Pinpoint the cell where the given text exists, returning its (x, y) midpoint coordinate. 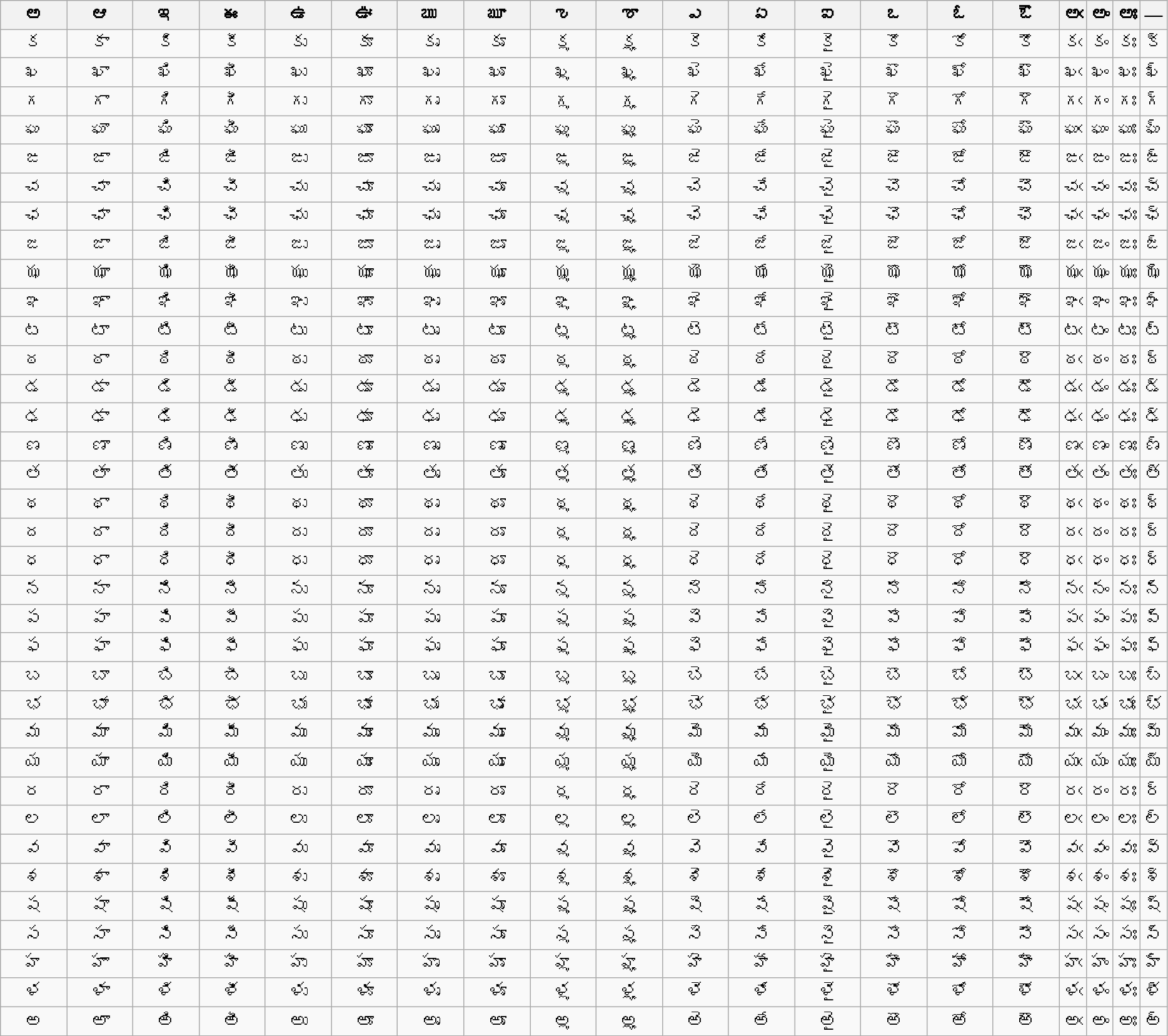
తో (960, 475)
గౌ (1026, 101)
శ్ (1153, 877)
భం (1099, 705)
రీ (232, 792)
భి (166, 705)
షీ (232, 906)
ధూ (365, 561)
జి (166, 245)
ఋ (431, 15)
జే (762, 245)
ధః (1127, 561)
ళూ (365, 992)
భౄ (497, 705)
శి (166, 877)
నౌ (1026, 590)
వ్ (1153, 848)
ఘఁ (1073, 130)
ర్ (1153, 792)
కై (828, 44)
ళౌ (1026, 992)
డౄ (497, 389)
ఏ (762, 15)
సః (1127, 935)
మా (100, 734)
ఘూ (365, 130)
మో (960, 734)
ఠే (762, 360)
ఙె (695, 159)
పఁ (1073, 619)
ఫి (166, 648)
యీ (232, 763)
షౌ (1026, 906)
ఝై (828, 274)
ణొ (894, 446)
లం (1099, 820)
షఁ (1073, 906)
లి (166, 820)
ఱే (762, 1021)
ఊ (365, 15)
భౌ (1026, 705)
టౌ (1026, 331)
ఱు (298, 1021)
ఠౢ (563, 360)
షై (828, 906)
ఫౣ (629, 648)
టౣ (629, 331)
హో (960, 963)
హౄ (497, 963)
థో (960, 504)
డౣ (629, 389)
ణి (166, 446)
రః (1127, 792)
ఫృ (431, 648)
ఞఁ (1073, 303)
మౌ (1026, 734)
రి (166, 792)
డం (1099, 389)
దో (960, 533)
ఛౣ (629, 216)
డే (762, 389)
పె (695, 619)
లఁ (1073, 820)
ఘో (960, 130)
ళం (1099, 992)
ఠొ (894, 360)
ఙృ (431, 159)
హౌ (1026, 963)
తూ (365, 475)
యౌ (1026, 763)
ఢు (298, 418)
దే (762, 533)
హు (298, 963)
ఱి (166, 1021)
ఛై (828, 216)
తొ (894, 475)
ట (34, 331)
ఢి (166, 418)
ఞై (828, 303)
ఙౄ (497, 159)
మః (1127, 734)
మౣ (629, 734)
సా (100, 935)
ఝ (34, 274)
గ్ (1153, 101)
నో (960, 590)
ఢ్ (1153, 418)
ఠె (695, 360)
ఙే (762, 159)
పం (1099, 619)
చృ (431, 188)
హం (1099, 963)
బ (34, 676)
శూ (365, 877)
ఱీ (232, 1021)
ఢొ (894, 418)
బే (762, 676)
సౌ (1026, 935)
శఁ (1073, 877)
లూ (365, 820)
రౄ (497, 792)
ఢో (960, 418)
ఝూ (365, 274)
చీ (232, 188)
ఞృ (431, 303)
ళఁ (1073, 992)
థు (298, 504)
ఉ (298, 15)
హౢ (563, 963)
ఇ (166, 15)
దా (100, 533)
ఱొ (894, 1021)
ఱా (100, 1021)
ళీ (232, 992)
ఙౢ (563, 159)
ఘః (1127, 130)
పి (166, 619)
డౢ (563, 389)
ణం (1099, 446)
ఖౢ (563, 73)
యఁ (1073, 763)
స (34, 935)
ఠూ (365, 360)
ఙో (960, 159)
న్ (1153, 590)
డె (695, 389)
భా (100, 705)
జొ (894, 245)
మం (1099, 734)
ఘే (762, 130)
ళ్ (1153, 992)
శా (100, 877)
లే (762, 820)
నౄ (497, 590)
ఘౌ (1026, 130)
వఁ (1073, 848)
ఝొ (894, 274)
ఱో (960, 1021)
థౄ (497, 504)
జీ (232, 245)
రూ (365, 792)
ఱౣ (629, 1021)
ఢః (1127, 418)
బఁ (1073, 676)
కా (100, 44)
లు (298, 820)
థఁ (1073, 504)
లౄ (497, 820)
ణౄ (497, 446)
భఁ (1073, 705)
ఫీ (232, 648)
జా (100, 245)
గె (695, 101)
ఠు (298, 360)
దౄ (497, 533)
ఱౄ (497, 1021)
ఞౄ (497, 303)
కీ (232, 44)
దృ (431, 533)
ఫై (828, 648)
హా (100, 963)
దౢ (563, 533)
యం (1099, 763)
పై (828, 619)
ఙం (1099, 159)
బౢ (563, 676)
డూ (365, 389)
ఘె (695, 130)
ఖః (1127, 73)
క (34, 44)
జృ (431, 245)
యౣ (629, 763)
ణఁ (1073, 446)
చొ (894, 188)
ఙై (828, 159)
ఘౄ (497, 130)
టె (695, 331)
ఱ (34, 1021)
ళి (166, 992)
రో (960, 792)
షి (166, 906)
జం (1099, 245)
ఛః (1127, 216)
కో (960, 44)
కే (762, 44)
య (34, 763)
జూ (365, 245)
ఢఁ (1073, 418)
హ (34, 963)
తె (695, 475)
సి (166, 935)
యౢ (563, 763)
ఢౢ (563, 418)
చి (166, 188)
ఫో (960, 648)
థం (1099, 504)
లా (100, 820)
కః (1127, 44)
షే (762, 906)
ళొ (894, 992)
టీ (232, 331)
రా (100, 792)
చౣ (629, 188)
దం (1099, 533)
ఒ (894, 15)
కృ (431, 44)
ఱౌ (1026, 1021)
ఖం (1099, 73)
ళౢ (563, 992)
య్ (1153, 763)
నం (1099, 590)
డై (828, 389)
ఢృ (431, 418)
ఞొ (894, 303)
వై (828, 848)
షా (100, 906)
ఘ (34, 130)
ఎ (695, 15)
ఠ్ (1153, 360)
షౣ (629, 906)
సు (298, 935)
ఫే (762, 648)
పౄ (497, 619)
కొ (894, 44)
మృ (431, 734)
ధఁ (1073, 561)
ఞె (695, 303)
బం (1099, 676)
టి (166, 331)
అ (34, 15)
గు (298, 101)
హః (1127, 963)
ఘై (828, 130)
గః (1127, 101)
కౣ (629, 44)
ణూ (365, 446)
కౢ (563, 44)
సూ (365, 935)
నొ (894, 590)
ఝీ (232, 274)
ఢౄ (497, 418)
ఘృ (431, 130)
షు (298, 906)
ఠ (34, 360)
హి (166, 963)
థొ (894, 504)
దః (1127, 533)
ఞౢ (563, 303)
ఛీ (232, 216)
ఛృ (431, 216)
అం (1099, 15)
జఁ (1073, 245)
భొ (894, 705)
భౣ (629, 705)
క్ (1153, 44)
పీ (232, 619)
దై (828, 533)
ఛం (1099, 216)
పూ (365, 619)
ఙఁ (1073, 159)
జై (828, 245)
జౌ (1026, 245)
చౢ (563, 188)
భు (298, 705)
ఘౢ (563, 130)
ఛ్ (1153, 216)
ఝృ (431, 274)
పు (298, 619)
టో (960, 331)
దీ (232, 533)
ల (34, 820)
ణా (100, 446)
ఖి (166, 73)
ఢం (1099, 418)
గూ (365, 101)
మై (828, 734)
శే (762, 877)
కౌ (1026, 44)
ఞః (1127, 303)
ళా (100, 992)
ని (166, 590)
శీ (232, 877)
ఝా (100, 274)
బి (166, 676)
ఝౌ (1026, 274)
ధి (166, 561)
థీ (232, 504)
ఛో (960, 216)
ఱె (695, 1021)
శౄ (497, 877)
ఛ (34, 216)
టే (762, 331)
డః (1127, 389)
చై (828, 188)
కు (298, 44)
పృ (431, 619)
బూ (365, 676)
ఛౢ (563, 216)
స్ (1153, 935)
వౣ (629, 848)
వూ (365, 848)
ద్ (1153, 533)
థ్ (1153, 504)
ళృ (431, 992)
లై (828, 820)
హృ (431, 963)
ప (34, 619)
ఱఁ (1073, 1021)
రై (828, 792)
ఛే (762, 216)
తృ (431, 475)
టా (100, 331)
భూ (365, 705)
ఖౄ (497, 73)
హొ (894, 963)
బొ (894, 676)
థృ (431, 504)
ణః (1127, 446)
రఁ (1073, 792)
ఓ (960, 15)
బ్ (1153, 676)
ఙ్ (1153, 159)
పౣ (629, 619)
ఖ (34, 73)
ఫూ (365, 648)
శౢ (563, 877)
గృ (431, 101)
శృ (431, 877)
టూ (365, 331)
ట్ (1153, 331)
నౢ (563, 590)
ష (34, 906)
టొ (894, 331)
ఞా (100, 303)
ఝఁ (1073, 274)
ళౣ (629, 992)
ఢ (34, 418)
ఙూ (365, 159)
ఖృ (431, 73)
ణౢ (563, 446)
టౄ (497, 331)
థా (100, 504)
మూ (365, 734)
ఱౢ (563, 1021)
నఁ (1073, 590)
మె (695, 734)
నా (100, 590)
ఞ్ (1153, 303)
యు (298, 763)
ఝి (166, 274)
బో (960, 676)
ఖు (298, 73)
మీ (232, 734)
కఁ (1073, 44)
డృ (431, 389)
తఁ (1073, 475)
ధే (762, 561)
కం (1099, 44)
ఱ్ (1153, 1021)
బః (1127, 676)
షె (695, 906)
నె (695, 590)
పో (960, 619)
ఈ (232, 15)
టృ (431, 331)
ఘీ (232, 130)
థౢ (563, 504)
బౌ (1026, 676)
మి (166, 734)
రౌ (1026, 792)
ఢై (828, 418)
పః (1127, 619)
ఱృ (431, 1021)
బు (298, 676)
జౄ (497, 245)
ఱః (1127, 1021)
రే (762, 792)
గి (166, 101)
ఖ్ (1153, 73)
ఖా (100, 73)
దౌ (1026, 533)
ఢా (100, 418)
ఙు (298, 159)
హే (762, 963)
జౢ (563, 245)
ధం (1099, 561)
యొ (894, 763)
ఘి (166, 130)
బా (100, 676)
బృ (431, 676)
యై (828, 763)
లౣ (629, 820)
పౌ (1026, 619)
భో (960, 705)
తై (828, 475)
ళ (34, 992)
శం (1099, 877)
ఫు (298, 648)
ఠః (1127, 360)
శౣ (629, 877)
జు (298, 245)
గం (1099, 101)
రౢ (563, 792)
వృ (431, 848)
ఠీ (232, 360)
ఠై (828, 360)
ఝౣ (629, 274)
బై (828, 676)
ఫొ (894, 648)
ఢె (695, 418)
ౠ (497, 15)
ఖౌ (1026, 73)
తా (100, 475)
పే (762, 619)
వు (298, 848)
తీ (232, 475)
ఞౣ (629, 303)
కూ (365, 44)
సౢ (563, 935)
ఘ్ (1153, 130)
ధ్ (1153, 561)
ఝె (695, 274)
ఙొ (894, 159)
థః (1127, 504)
చౄ (497, 188)
డొ (894, 389)
టఁ (1073, 331)
ణౣ (629, 446)
మొ (894, 734)
— (1153, 15)
చు (298, 188)
ధొ (894, 561)
నూ (365, 590)
ఫ (34, 648)
చే (762, 188)
హూ (365, 963)
ప్ (1153, 619)
ఫౄ (497, 648)
వె (695, 848)
అఁ (1073, 15)
ధె (695, 561)
యౄ (497, 763)
డీ (232, 389)
ఞో (960, 303)
లః (1127, 820)
వః (1127, 848)
ఱం (1099, 1021)
వౄ (497, 848)
వో (960, 848)
ఞౌ (1026, 303)
ఢూ (365, 418)
లృ (431, 820)
ఖఁ (1073, 73)
లో (960, 820)
జ (34, 245)
ఝౢ (563, 274)
మ (34, 734)
ఠో (960, 360)
హీ (232, 963)
ఫా (100, 648)
శః (1127, 877)
సే (762, 935)
జౣ (629, 245)
ది (166, 533)
ధై (828, 561)
మౢ (563, 734)
ఝు (298, 274)
బె (695, 676)
ష్ (1153, 906)
సం (1099, 935)
ఘా (100, 130)
ళః (1127, 992)
రం (1099, 792)
ఝే (762, 274)
సఁ (1073, 935)
త్ (1153, 475)
గై (828, 101)
మే (762, 734)
శౌ (1026, 877)
దు (298, 533)
లీ (232, 820)
ధౢ (563, 561)
ఛా (100, 216)
షం (1099, 906)
కౄ (497, 44)
ఫౢ (563, 648)
రౣ (629, 792)
నే (762, 590)
చఁ (1073, 188)
వి (166, 848)
ఆ (100, 15)
తి (166, 475)
ఘొ (894, 130)
పా (100, 619)
ణీ (232, 446)
తౄ (497, 475)
తం (1099, 475)
టః (1127, 331)
ౡ (629, 15)
ణే (762, 446)
సృ (431, 935)
హౣ (629, 963)
ఠౄ (497, 360)
లె (695, 820)
ణె (695, 446)
ఢౣ (629, 418)
ళై (828, 992)
నృ (431, 590)
యృ (431, 763)
షృ (431, 906)
చూ (365, 188)
యే (762, 763)
శై (828, 877)
ఖూ (365, 73)
మఁ (1073, 734)
ఙి (166, 159)
ఘు (298, 130)
బీ (232, 676)
ర (34, 792)
థే (762, 504)
ఝౄ (497, 274)
లౌ (1026, 820)
టై (828, 331)
రె (695, 792)
అః (1127, 15)
డు (298, 389)
యూ (365, 763)
త (34, 475)
గఁ (1073, 101)
నీ (232, 590)
శొ (894, 877)
తః (1127, 475)
హఁ (1073, 963)
ఙ (34, 159)
టౢ (563, 331)
దఁ (1073, 533)
ఖే (762, 73)
ఝం (1099, 274)
ఛొ (894, 216)
గా (100, 101)
భె (695, 705)
నః (1127, 590)
ఖొ (894, 73)
చః (1127, 188)
గీ (232, 101)
ధౄ (497, 561)
జ్ (1153, 245)
వొ (894, 848)
ఝో (960, 274)
సె (695, 935)
హ్ (1153, 963)
ఞు (298, 303)
బౣ (629, 676)
ఖో (960, 73)
ధా (100, 561)
ఠి (166, 360)
ఐ (828, 15)
నౣ (629, 590)
థౌ (1026, 504)
దూ (365, 533)
గౄ (497, 101)
భృ (431, 705)
లౢ (563, 820)
ల్ (1153, 820)
ఛఁ (1073, 216)
వా (100, 848)
వే (762, 848)
కి (166, 44)
మౄ (497, 734)
సొ (894, 935)
హె (695, 963)
ఞీ (232, 303)
థ (34, 504)
ద (34, 533)
మ్ (1153, 734)
దొ (894, 533)
ధౣ (629, 561)
ఔ (1026, 15)
తు (298, 475)
ణు (298, 446)
ఖై (828, 73)
గౣ (629, 101)
సై (828, 935)
సౄ (497, 935)
ణ (34, 446)
ఢౌ (1026, 418)
టు (298, 331)
జః (1127, 245)
పౢ (563, 619)
ఛౌ (1026, 216)
ఫె (695, 648)
ను (298, 590)
పొ (894, 619)
ణ్ (1153, 446)
ళౄ (497, 992)
థె (695, 504)
ఙా (100, 159)
ఠా (100, 360)
చం (1099, 188)
ఝః (1127, 274)
ఛి (166, 216)
చౌ (1026, 188)
బౄ (497, 676)
లొ (894, 820)
ఱూ (365, 1021)
భ (34, 705)
డ (34, 389)
షౄ (497, 906)
ఙౣ (629, 159)
తౢ (563, 475)
భౢ (563, 705)
ధు (298, 561)
ఖె (695, 73)
షూ (365, 906)
ళే (762, 992)
ఘౣ (629, 130)
కె (695, 44)
తౣ (629, 475)
డి (166, 389)
చో (960, 188)
ఖీ (232, 73)
ణో (960, 446)
గొ (894, 101)
దె (695, 533)
తౌ (1026, 475)
వం (1099, 848)
టం (1099, 331)
వౌ (1026, 848)
శ (34, 877)
ఢే (762, 418)
ణృ (431, 446)
షొ (894, 906)
యి (166, 763)
డ్ (1153, 389)
ళె (695, 992)
ఱై (828, 1021)
భీ (232, 705)
డఁ (1073, 389)
ణౌ (1026, 446)
ధ (34, 561)
హై (828, 963)
ఙౌ (1026, 159)
సో (960, 935)
షః (1127, 906)
శె (695, 877)
ఘం (1099, 130)
ధో (960, 561)
ధౌ (1026, 561)
ఞ (34, 303)
ఞి (166, 303)
రు (298, 792)
ఛు (298, 216)
ఖౣ (629, 73)
శో (960, 877)
డౌ (1026, 389)
చె (695, 188)
సీ (232, 935)
దౣ (629, 533)
ము (298, 734)
థౣ (629, 504)
ఙీ (232, 159)
జో (960, 245)
ఠఁ (1073, 360)
ఌ (563, 15)
యె (695, 763)
ఙః (1127, 159)
ళు (298, 992)
ఞూ (365, 303)
షో (960, 906)
థూ (365, 504)
థి (166, 504)
ఫః (1127, 648)
ఠౌ (1026, 360)
ఛె (695, 216)
చ్ (1153, 188)
భే (762, 705)
ఞం (1099, 303)
ఠౣ (629, 360)
భ్ (1153, 705)
నై (828, 590)
ఠృ (431, 360)
జె (695, 245)
ఫం (1099, 648)
యః (1127, 763)
రృ (431, 792)
డో (960, 389)
రొ (894, 792)
గ (34, 101)
ఛౄ (497, 216)
సౣ (629, 935)
ఞే (762, 303)
యో (960, 763)
ఝ్ (1153, 274)
భః (1127, 705)
భై (828, 705)
ళో (960, 992)
చ (34, 188)
యా (100, 763)
ఢీ (232, 418)
షౢ (563, 906)
ఫౌ (1026, 648)
డా (100, 389)
ఛూ (365, 216)
థై (828, 504)
గే (762, 101)
తే (762, 475)
వ (34, 848)
శు (298, 877)
ఫ్ (1153, 648)
న (34, 590)
ణై (828, 446)
వీ (232, 848)
చా (100, 188)
వౢ (563, 848)
ఫఁ (1073, 648)
ధృ (431, 561)
గో (960, 101)
గౢ (563, 101)
ధీ (232, 561)
ఠం (1099, 360)
